Detect which cell encompasses the target text, then output its [X, Y] center coordinate. 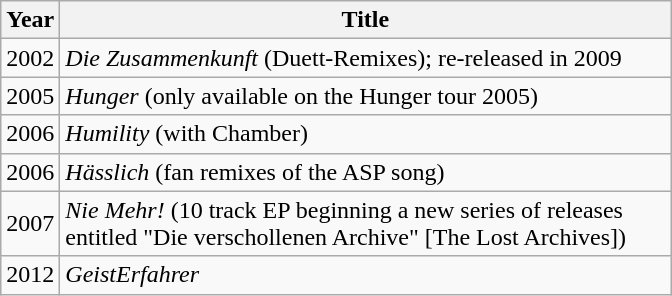
2012 [30, 275]
2002 [30, 58]
2007 [30, 224]
Hunger (only available on the Hunger tour 2005) [366, 96]
Hässlich (fan remixes of the ASP song) [366, 172]
Title [366, 20]
Year [30, 20]
2005 [30, 96]
GeistErfahrer [366, 275]
Die Zusammenkunft (Duett-Remixes); re-released in 2009 [366, 58]
Humility (with Chamber) [366, 134]
Nie Mehr! (10 track EP beginning a new series of releases entitled "Die verschollenen Archive" [The Lost Archives]) [366, 224]
